Output the (X, Y) coordinate of the center of the cell containing the given text.  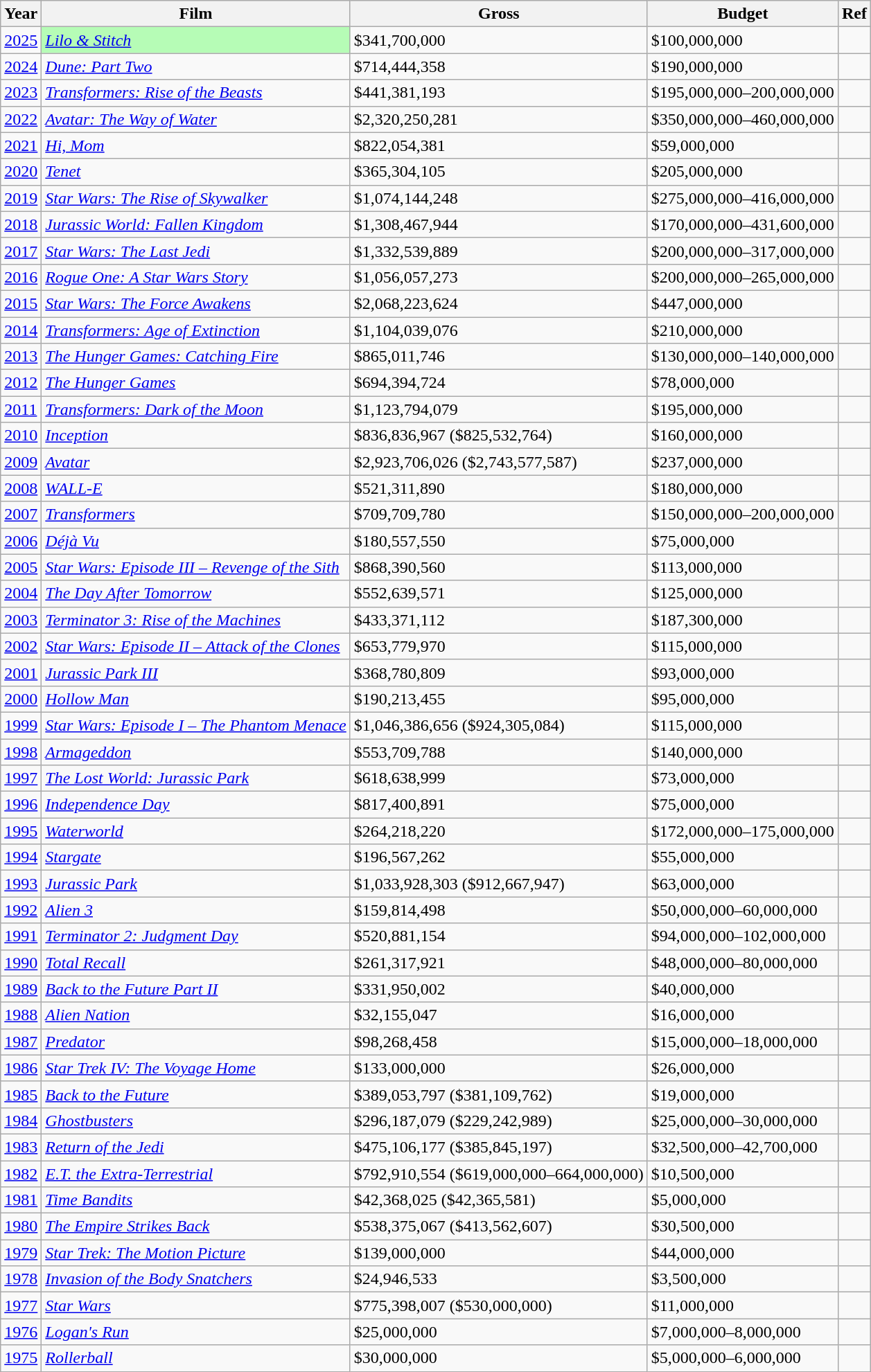
Jurassic World: Fallen Kingdom (195, 224)
$42,368,025 ($42,365,581) (499, 1200)
Hollow Man (195, 699)
Star Wars: Episode III – Revenge of the Sith (195, 567)
2017 (21, 251)
2011 (21, 409)
2020 (21, 172)
$100,000,000 (743, 40)
$150,000,000–200,000,000 (743, 515)
$653,779,970 (499, 646)
Transformers: Age of Extinction (195, 330)
2006 (21, 541)
$538,375,067 ($413,562,607) (499, 1227)
WALL-E (195, 488)
$553,709,788 (499, 751)
2012 (21, 383)
Transformers: Rise of the Beasts (195, 93)
$55,000,000 (743, 857)
Déjà Vu (195, 541)
2001 (21, 672)
$26,000,000 (743, 1068)
$365,304,105 (499, 172)
$552,639,571 (499, 594)
2014 (21, 330)
The Lost World: Jurassic Park (195, 778)
$25,000,000 (499, 1332)
$868,390,560 (499, 567)
$11,000,000 (743, 1306)
Star Trek: The Motion Picture (195, 1253)
$98,268,458 (499, 1042)
1980 (21, 1227)
2000 (21, 699)
Budget (743, 14)
$210,000,000 (743, 330)
$180,557,550 (499, 541)
1984 (21, 1121)
Gross (499, 14)
Hi, Mom (195, 145)
$50,000,000–60,000,000 (743, 910)
Terminator 3: Rise of the Machines (195, 620)
Rogue One: A Star Wars Story (195, 277)
$350,000,000–460,000,000 (743, 119)
2013 (21, 357)
$296,187,079 ($229,242,989) (499, 1121)
$187,300,000 (743, 620)
$1,056,057,273 (499, 277)
$775,398,007 ($530,000,000) (499, 1306)
Star Trek IV: The Voyage Home (195, 1068)
$1,074,144,248 (499, 198)
Film (195, 14)
$237,000,000 (743, 462)
1990 (21, 963)
$389,053,797 ($381,109,762) (499, 1094)
Logan's Run (195, 1332)
$10,500,000 (743, 1174)
$3,500,000 (743, 1279)
1978 (21, 1279)
Star Wars: Episode I – The Phantom Menace (195, 725)
$40,000,000 (743, 989)
$1,104,039,076 (499, 330)
Transformers: Dark of the Moon (195, 409)
Back to the Future (195, 1094)
Tenet (195, 172)
$2,923,706,026 ($2,743,577,587) (499, 462)
The Day After Tomorrow (195, 594)
The Hunger Games (195, 383)
Jurassic Park (195, 884)
$1,308,467,944 (499, 224)
Armageddon (195, 751)
$190,213,455 (499, 699)
$32,155,047 (499, 1015)
$447,000,000 (743, 303)
1996 (21, 805)
$5,000,000 (743, 1200)
$95,000,000 (743, 699)
$170,000,000–431,600,000 (743, 224)
$200,000,000–265,000,000 (743, 277)
$5,000,000–6,000,000 (743, 1358)
$2,068,223,624 (499, 303)
2004 (21, 594)
1985 (21, 1094)
2015 (21, 303)
$475,106,177 ($385,845,197) (499, 1147)
$714,444,358 (499, 66)
Return of the Jedi (195, 1147)
2009 (21, 462)
1991 (21, 936)
$195,000,000 (743, 409)
2019 (21, 198)
$160,000,000 (743, 436)
$1,046,386,656 ($924,305,084) (499, 725)
$133,000,000 (499, 1068)
$822,054,381 (499, 145)
1982 (21, 1174)
$275,000,000–416,000,000 (743, 198)
1981 (21, 1200)
Ghostbusters (195, 1121)
$521,311,890 (499, 488)
2024 (21, 66)
$709,709,780 (499, 515)
$63,000,000 (743, 884)
$44,000,000 (743, 1253)
$30,500,000 (743, 1227)
$196,567,262 (499, 857)
Dune: Part Two (195, 66)
$15,000,000–18,000,000 (743, 1042)
$94,000,000–102,000,000 (743, 936)
1986 (21, 1068)
$836,836,967 ($825,532,764) (499, 436)
2022 (21, 119)
Rollerball (195, 1358)
$1,332,539,889 (499, 251)
Inception (195, 436)
$441,381,193 (499, 93)
$48,000,000–80,000,000 (743, 963)
Waterworld (195, 831)
Alien 3 (195, 910)
$368,780,809 (499, 672)
$200,000,000–317,000,000 (743, 251)
Alien Nation (195, 1015)
$694,394,724 (499, 383)
$2,320,250,281 (499, 119)
2010 (21, 436)
$59,000,000 (743, 145)
Predator (195, 1042)
$341,700,000 (499, 40)
Year (21, 14)
2021 (21, 145)
$93,000,000 (743, 672)
1989 (21, 989)
Star Wars: The Last Jedi (195, 251)
Ref (854, 14)
$618,638,999 (499, 778)
1997 (21, 778)
Terminator 2: Judgment Day (195, 936)
Jurassic Park III (195, 672)
Transformers (195, 515)
1999 (21, 725)
$264,218,220 (499, 831)
$792,910,554 ($619,000,000–664,000,000) (499, 1174)
$1,123,794,079 (499, 409)
$16,000,000 (743, 1015)
$159,814,498 (499, 910)
Total Recall (195, 963)
2016 (21, 277)
Star Wars: Episode II – Attack of the Clones (195, 646)
2005 (21, 567)
$30,000,000 (499, 1358)
2003 (21, 620)
Star Wars: The Force Awakens (195, 303)
$1,033,928,303 ($912,667,947) (499, 884)
1977 (21, 1306)
Star Wars (195, 1306)
$205,000,000 (743, 172)
Independence Day (195, 805)
1983 (21, 1147)
$433,371,112 (499, 620)
The Hunger Games: Catching Fire (195, 357)
$172,000,000–175,000,000 (743, 831)
$32,500,000–42,700,000 (743, 1147)
2018 (21, 224)
$125,000,000 (743, 594)
$130,000,000–140,000,000 (743, 357)
2002 (21, 646)
Back to the Future Part II (195, 989)
1995 (21, 831)
Stargate (195, 857)
Avatar: The Way of Water (195, 119)
$190,000,000 (743, 66)
1993 (21, 884)
1976 (21, 1332)
$7,000,000–8,000,000 (743, 1332)
Lilo & Stitch (195, 40)
The Empire Strikes Back (195, 1227)
2008 (21, 488)
$140,000,000 (743, 751)
Star Wars: The Rise of Skywalker (195, 198)
1992 (21, 910)
Invasion of the Body Snatchers (195, 1279)
$180,000,000 (743, 488)
2023 (21, 93)
E.T. the Extra-Terrestrial (195, 1174)
1994 (21, 857)
$520,881,154 (499, 936)
$19,000,000 (743, 1094)
1988 (21, 1015)
$78,000,000 (743, 383)
1975 (21, 1358)
1979 (21, 1253)
Avatar (195, 462)
$73,000,000 (743, 778)
$195,000,000–200,000,000 (743, 93)
$331,950,002 (499, 989)
2007 (21, 515)
1998 (21, 751)
$139,000,000 (499, 1253)
1987 (21, 1042)
2025 (21, 40)
Time Bandits (195, 1200)
$865,011,746 (499, 357)
$25,000,000–30,000,000 (743, 1121)
$817,400,891 (499, 805)
$24,946,533 (499, 1279)
$261,317,921 (499, 963)
$113,000,000 (743, 567)
